Search for the cell housing the specified text and yield its (X, Y) center coordinate. 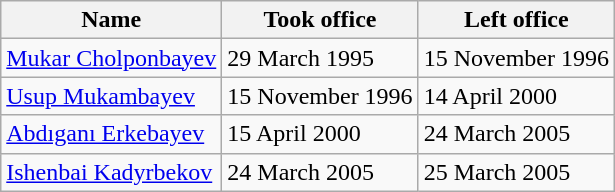
Ishenbai Kadyrbekov (112, 172)
Took office (320, 20)
29 March 1995 (320, 58)
Usup Mukambayev (112, 96)
Left office (516, 20)
14 April 2000 (516, 96)
Mukar Cholponbayev (112, 58)
25 March 2005 (516, 172)
Name (112, 20)
15 April 2000 (320, 134)
Abdıganı Erkebayev (112, 134)
